Pinpoint the cell where the given text exists, returning its [X, Y] midpoint coordinate. 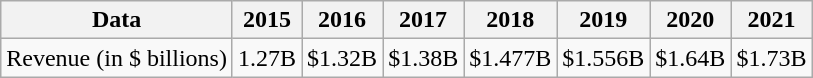
2016 [342, 20]
2019 [604, 20]
$1.38B [424, 58]
$1.64B [690, 58]
2017 [424, 20]
$1.73B [772, 58]
1.27B [266, 58]
$1.32B [342, 58]
2018 [510, 20]
2020 [690, 20]
Revenue (in $ billions) [117, 58]
2015 [266, 20]
Data [117, 20]
2021 [772, 20]
$1.556B [604, 58]
$1.477B [510, 58]
